Determine the [X, Y] coordinate at the center of the cell enclosing the given text.  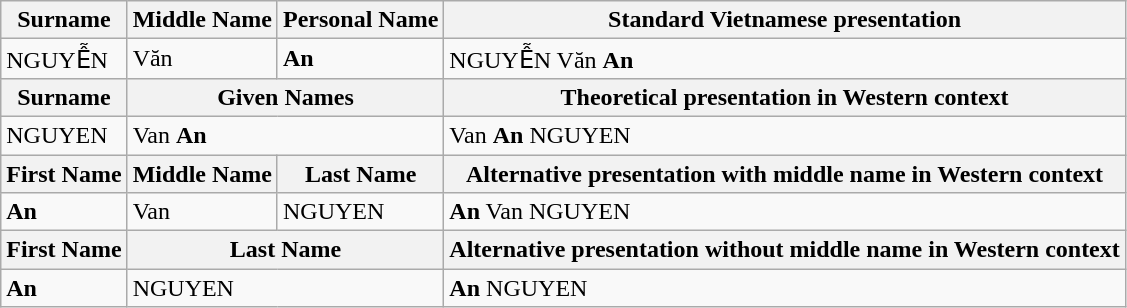
NGUYỄN Văn An [784, 59]
Văn [202, 59]
NGUYỄN [64, 59]
Alternative presentation with middle name in Western context [784, 173]
Personal Name [360, 20]
An NGUYEN [784, 288]
Van An NGUYEN [784, 135]
An Van NGUYEN [784, 212]
Standard Vietnamese presentation [784, 20]
Given Names [286, 97]
Van [202, 212]
Alternative presentation without middle name in Western context [784, 250]
Van An [286, 135]
Theoretical presentation in Western context [784, 97]
